From the cell containing the given text, extract its center point as (X, Y) coordinate. 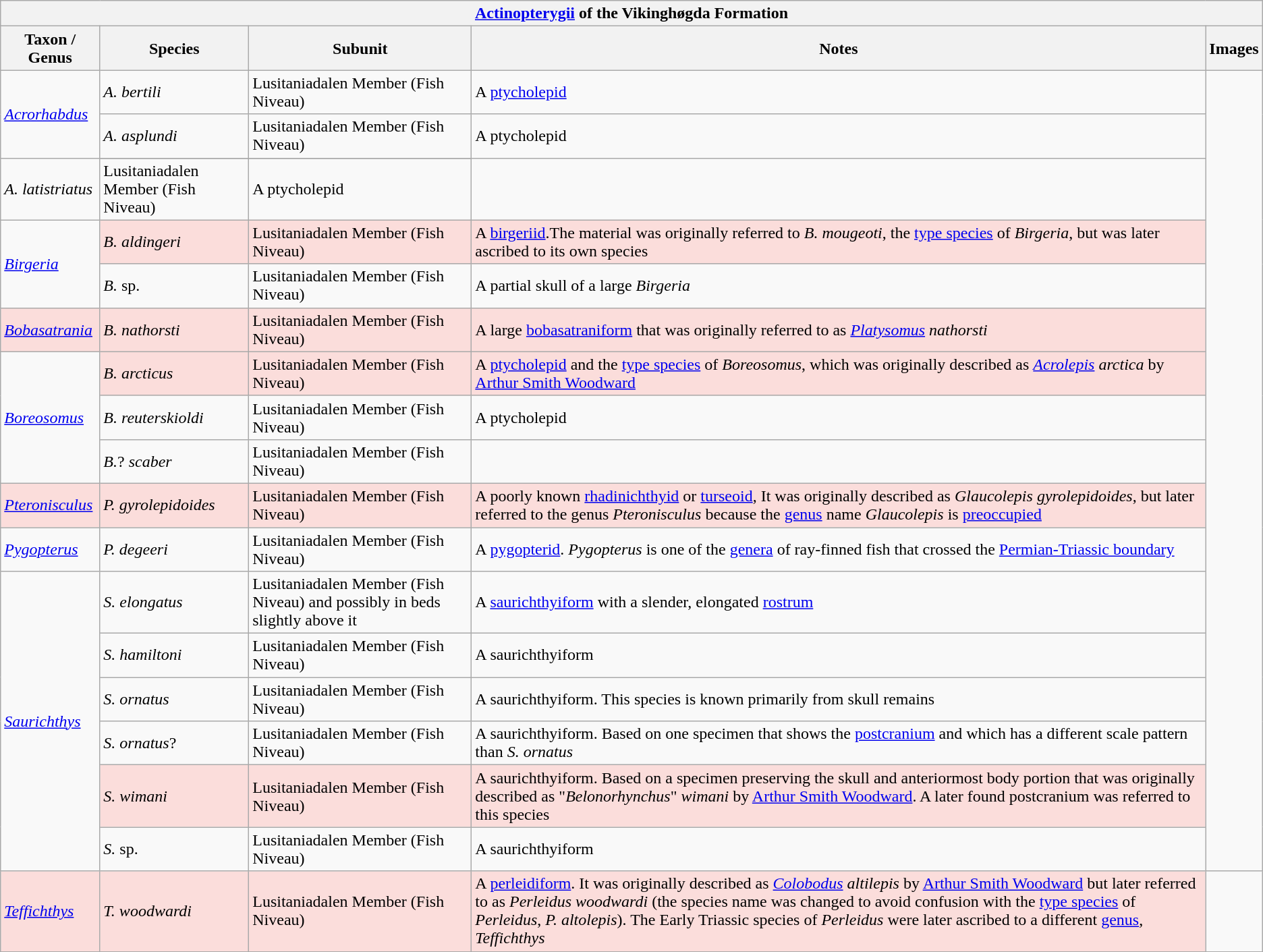
S. wimani (174, 796)
Images (1234, 49)
A saurichthyiform. Based on one specimen that shows the postcranium and which has a different scale pattern than S. ornatus (839, 744)
A. bertili (174, 92)
A birgeriid.The material was originally referred to B. mougeoti, the type species of Birgeria, but was later ascribed to its own species (839, 242)
A partial skull of a large Birgeria (839, 286)
A large bobasatraniform that was originally referred to as Platysomus nathorsti (839, 329)
A saurichthyiform with a slender, elongated rostrum (839, 603)
A. latistriatus (50, 189)
Lusitaniadalen Member (Fish Niveau) and possibly in beds slightly above it (360, 603)
A ptycholepid and the type species of Boreosomus, which was originally described as Acrolepis arctica by Arthur Smith Woodward (839, 374)
B. reuterskioldi (174, 417)
P. degeeri (174, 549)
Taxon / Genus (50, 49)
S. ornatus (174, 699)
B. sp. (174, 286)
Actinopterygii of the Vikinghøgda Formation (631, 13)
B.? scaber (174, 461)
Acrorhabdus (50, 114)
P. gyrolepidoides (174, 505)
S. ornatus? (174, 744)
B. nathorsti (174, 329)
Pygopterus (50, 549)
Birgeria (50, 264)
Pteronisculus (50, 505)
S. hamiltoni (174, 656)
T. woodwardi (174, 911)
A saurichthyiform. This species is known primarily from skull remains (839, 699)
S. sp. (174, 849)
Notes (839, 49)
A. asplundi (174, 136)
Subunit (360, 49)
Species (174, 49)
B. arcticus (174, 374)
S. elongatus (174, 603)
B. aldingeri (174, 242)
Bobasatrania (50, 329)
Saurichthys (50, 721)
Boreosomus (50, 417)
A pygopterid. Pygopterus is one of the genera of ray-finned fish that crossed the Permian-Triassic boundary (839, 549)
Teffichthys (50, 911)
